Output the [x, y] coordinate of the center of the cell containing the given text.  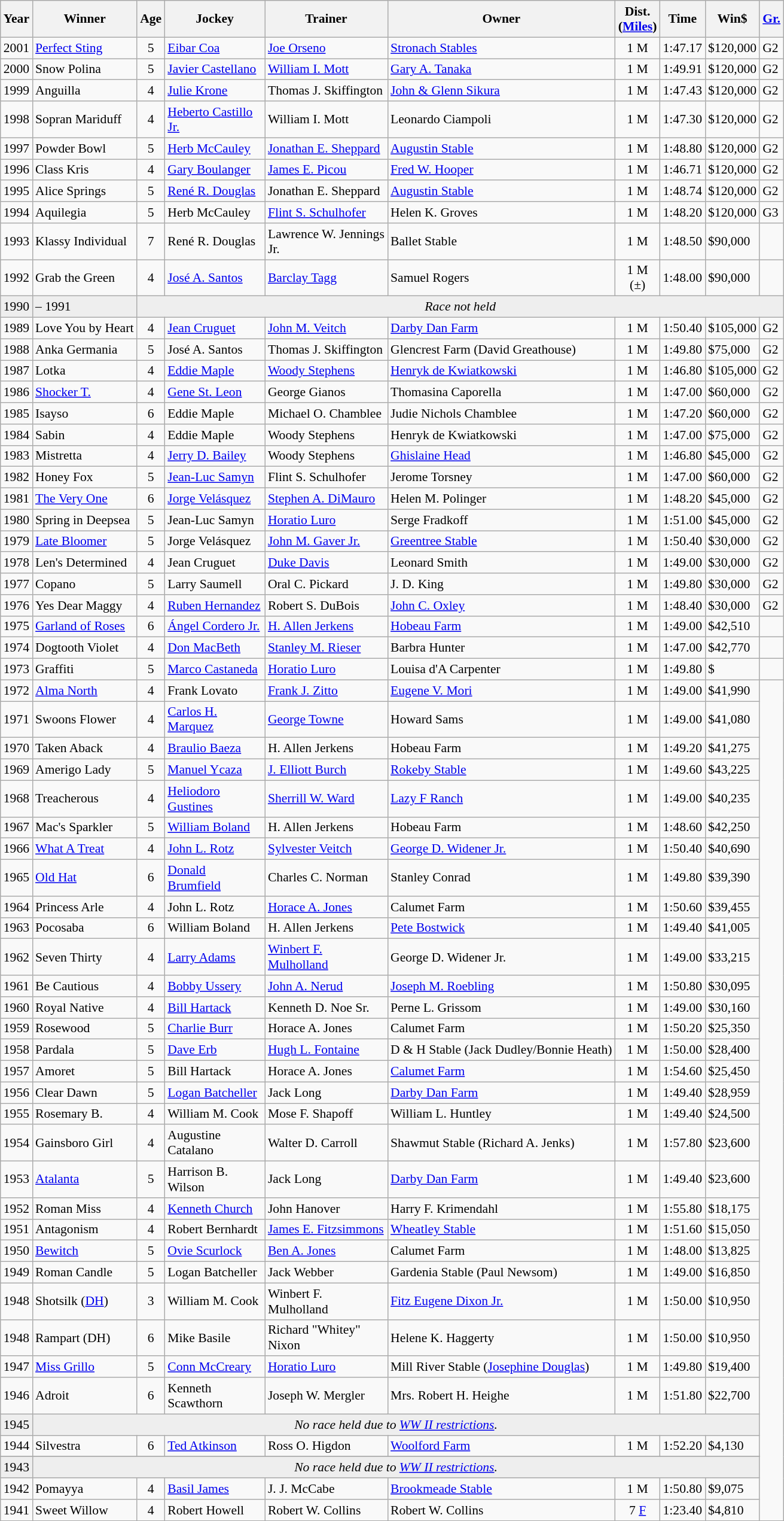
Conn McCreary [215, 1367]
The Very One [85, 499]
Powder Bowl [85, 148]
1943 [17, 1468]
Ben A. Jones [327, 1251]
Alice Springs [85, 191]
Lazy F Ranch [501, 798]
1987 [17, 371]
$13,825 [732, 1251]
Mike Basile [215, 1338]
1993 [17, 242]
Win$ [732, 19]
G3 [771, 212]
Perfect Sting [85, 48]
Spring in Deepsea [85, 520]
Mose F. Shapoff [327, 1114]
1:48.40 [683, 606]
Harrison B. Wilson [215, 1180]
1944 [17, 1446]
1971 [17, 719]
Howard Sams [501, 719]
7 [151, 242]
John Hanover [327, 1209]
1953 [17, 1180]
Taken Aback [85, 749]
1981 [17, 499]
1955 [17, 1114]
$42,510 [732, 626]
$43,225 [732, 770]
$40,235 [732, 798]
1989 [17, 328]
1962 [17, 957]
Stephen A. DiMauro [327, 499]
Silvestra [85, 1446]
Frank Lovato [215, 690]
$28,959 [732, 1093]
John C. Oxley [501, 606]
1974 [17, 648]
$4,810 [732, 1510]
Princess Arle [85, 907]
1:50.20 [683, 1029]
Dave Erb [215, 1050]
Serge Fradkoff [501, 520]
J. Elliott Burch [327, 770]
Woolford Farm [501, 1446]
Len's Determined [85, 563]
Jerome Torsney [501, 477]
James E. Picou [327, 170]
Old Hat [85, 878]
1:55.80 [683, 1209]
Shocker T. [85, 393]
Isayso [85, 413]
Fitz Eugene Dixon Jr. [501, 1301]
Wheatley Stable [501, 1230]
1:57.80 [683, 1143]
$4,130 [732, 1446]
Javier Castellano [215, 69]
$39,390 [732, 878]
Mill River Stable (Josephine Douglas) [501, 1367]
1:52.20 [683, 1446]
3 [151, 1301]
$16,850 [732, 1273]
1957 [17, 1072]
1:47.20 [683, 413]
Pomayya [85, 1489]
Manuel Ycaza [215, 770]
Shawmut Stable (Richard A. Jenks) [501, 1143]
1973 [17, 670]
Kenneth D. Noe Sr. [327, 1008]
$40,690 [732, 849]
$33,215 [732, 957]
Greentree Stable [501, 542]
$41,080 [732, 719]
Eibar Coa [215, 48]
Stanley M. Rieser [327, 648]
D & H Stable (Jack Dudley/Bonnie Heath) [501, 1050]
2000 [17, 69]
Richard "Whitey" Nixon [327, 1338]
Lawrence W. Jennings Jr. [327, 242]
George Gianos [327, 393]
$18,175 [732, 1209]
$25,450 [732, 1072]
Adroit [85, 1395]
1:49.20 [683, 749]
J. J. McCabe [327, 1489]
$30,160 [732, 1008]
Roman Candle [85, 1273]
Treacherous [85, 798]
Winner [85, 19]
1:51.80 [683, 1395]
1979 [17, 542]
Donald Brumfield [215, 878]
1951 [17, 1230]
$41,275 [732, 749]
Ángel Cordero Jr. [215, 626]
1967 [17, 828]
Brookmeade Stable [501, 1489]
Robert S. DuBois [327, 606]
7 F [637, 1510]
Gary Boulanger [215, 170]
1:51.00 [683, 520]
Ted Atkinson [215, 1446]
Lotka [85, 371]
1:48.60 [683, 828]
Sweet Willow [85, 1510]
Gene St. Leon [215, 393]
1945 [17, 1425]
Dogtooth Violet [85, 648]
Joe Orseno [327, 48]
Year [17, 19]
1:49.91 [683, 69]
Jerry D. Bailey [215, 456]
1950 [17, 1251]
Trainer [327, 19]
Alma North [85, 690]
Owner [501, 19]
1976 [17, 606]
Robert Bernhardt [215, 1230]
Ballet Stable [501, 242]
Robert Howell [215, 1510]
George Towne [327, 719]
Sylvester Veitch [327, 849]
Oral C. Pickard [327, 584]
Love You by Heart [85, 328]
$42,770 [732, 648]
Anka Germania [85, 349]
1:48.50 [683, 242]
Heliodoro Gustines [215, 798]
Eugene V. Mori [501, 690]
John A. Nerud [327, 986]
1992 [17, 278]
John & Glenn Sikura [501, 91]
Graffiti [85, 670]
Jockey [215, 19]
William L. Huntley [501, 1114]
Ross O. Higdon [327, 1446]
1:48.74 [683, 191]
Rosewood [85, 1029]
Time [683, 19]
1:23.40 [683, 1510]
Kenneth Church [215, 1209]
$30,095 [732, 986]
Thomasina Caporella [501, 393]
1952 [17, 1209]
1961 [17, 986]
Late Bloomer [85, 542]
Gr. [771, 19]
Sopran Mariduff [85, 120]
Braulio Baeza [215, 749]
Aquilegia [85, 212]
$15,050 [732, 1230]
Larry Adams [215, 957]
1965 [17, 878]
Duke Davis [327, 563]
Clear Dawn [85, 1093]
1947 [17, 1367]
1986 [17, 393]
Amoret [85, 1072]
Anguilla [85, 91]
$ [732, 670]
Fred W. Hooper [501, 170]
John M. Veitch [327, 328]
1:47.17 [683, 48]
1990 [17, 307]
Ghislaine Head [501, 456]
Rampart (DH) [85, 1338]
1946 [17, 1395]
Yes Dear Maggy [85, 606]
$42,250 [732, 828]
1958 [17, 1050]
1:46.71 [683, 170]
2001 [17, 48]
1963 [17, 928]
Sherrill W. Ward [327, 798]
Roman Miss [85, 1209]
1982 [17, 477]
$19,400 [732, 1367]
Ruben Hernandez [215, 606]
1978 [17, 563]
Ovie Scurlock [215, 1251]
Augustine Catalano [215, 1143]
$25,350 [732, 1029]
Klassy Individual [85, 242]
1980 [17, 520]
Rokeby Stable [501, 770]
1:50.60 [683, 907]
Mistretta [85, 456]
Antagonism [85, 1230]
Stronach Stables [501, 48]
1988 [17, 349]
1968 [17, 798]
Hugh L. Fontaine [327, 1050]
Amerigo Lady [85, 770]
Grab the Green [85, 278]
Bobby Ussery [215, 986]
Garland of Roses [85, 626]
1997 [17, 148]
1972 [17, 690]
$41,990 [732, 690]
Helen M. Polinger [501, 499]
Pardala [85, 1050]
1999 [17, 91]
$9,075 [732, 1489]
Mrs. Robert H. Heighe [501, 1395]
Gainsboro Girl [85, 1143]
Shotsilk (DH) [85, 1301]
1:48.80 [683, 148]
James E. Fitzsimmons [327, 1230]
Miss Grillo [85, 1367]
$22,700 [732, 1395]
1984 [17, 435]
1:49.60 [683, 770]
1 M (±) [637, 278]
1995 [17, 191]
Larry Saumell [215, 584]
Atalanta [85, 1180]
1949 [17, 1273]
John M. Gaver Jr. [327, 542]
What A Treat [85, 849]
– 1991 [85, 307]
Class Kris [85, 170]
Glencrest Farm (David Greathouse) [501, 349]
Pete Bostwick [501, 928]
1977 [17, 584]
$41,005 [732, 928]
Marco Castaneda [215, 670]
1996 [17, 170]
1:51.60 [683, 1230]
Dist. (Miles) [637, 19]
Heberto Castillo Jr. [215, 120]
1985 [17, 413]
Jack Webber [327, 1273]
1959 [17, 1029]
Charles C. Norman [327, 878]
Barclay Tagg [327, 278]
Don MacBeth [215, 648]
Samuel Rogers [501, 278]
Seven Thirty [85, 957]
Julie Krone [215, 91]
Harry F. Krimendahl [501, 1209]
Gary A. Tanaka [501, 69]
1994 [17, 212]
Charlie Burr [215, 1029]
1969 [17, 770]
1956 [17, 1093]
Walter D. Carroll [327, 1143]
Kenneth Scawthorn [215, 1395]
1964 [17, 907]
Leonard Smith [501, 563]
1954 [17, 1143]
Frank J. Zitto [327, 690]
Copano [85, 584]
Joseph W. Mergler [327, 1395]
Rosemary B. [85, 1114]
$39,455 [732, 907]
1941 [17, 1510]
Leonardo Ciampoli [501, 120]
1:47.30 [683, 120]
Joseph M. Roebling [501, 986]
Michael O. Chamblee [327, 413]
Perne L. Grissom [501, 1008]
J. D. King [501, 584]
Swoons Flower [85, 719]
Carlos H. Marquez [215, 719]
Mac's Sparkler [85, 828]
Barbra Hunter [501, 648]
1:54.60 [683, 1072]
1970 [17, 749]
Age [151, 19]
$28,400 [732, 1050]
1998 [17, 120]
1:47.43 [683, 91]
1983 [17, 456]
Be Cautious [85, 986]
1966 [17, 849]
Louisa d'A Carpenter [501, 670]
Sabin [85, 435]
Helene K. Haggerty [501, 1338]
$24,500 [732, 1114]
Gardenia Stable (Paul Newsom) [501, 1273]
Bewitch [85, 1251]
1960 [17, 1008]
1975 [17, 626]
Pocosaba [85, 928]
Stanley Conrad [501, 878]
Royal Native [85, 1008]
Snow Polina [85, 69]
Helen K. Groves [501, 212]
Judie Nichols Chamblee [501, 413]
1942 [17, 1489]
Race not held [460, 307]
Basil James [215, 1489]
Honey Fox [85, 477]
